Search for the cell housing the specified text and yield its (x, y) center coordinate. 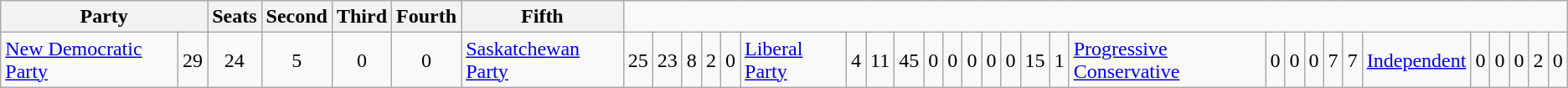
Second (297, 17)
15 (1035, 60)
25 (638, 60)
Progressive Conservative (1168, 60)
8 (692, 60)
23 (667, 60)
Party (104, 17)
Fifth (543, 17)
New Democratic Party (90, 60)
Fourth (427, 17)
24 (235, 60)
Liberal Party (794, 60)
11 (880, 60)
1 (1059, 60)
Third (362, 17)
5 (297, 60)
Seats (235, 17)
29 (193, 60)
Independent (1416, 60)
45 (910, 60)
4 (856, 60)
Saskatchewan Party (543, 60)
